Search for the cell housing the specified text and yield its [X, Y] center coordinate. 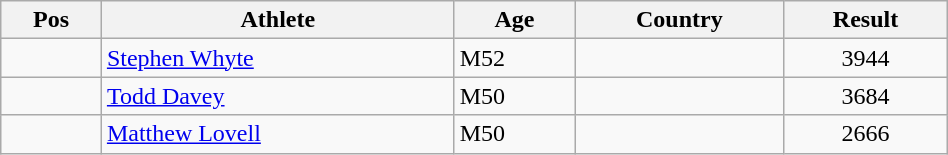
Country [680, 20]
Matthew Lovell [278, 134]
Pos [52, 20]
Athlete [278, 20]
Result [866, 20]
Age [514, 20]
Todd Davey [278, 96]
3684 [866, 96]
Stephen Whyte [278, 58]
2666 [866, 134]
3944 [866, 58]
M52 [514, 58]
